Provide the [x, y] coordinate of the cell's center where the given text is located.  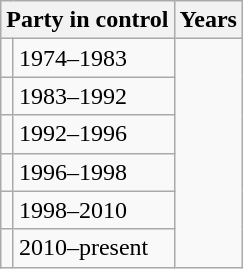
1983–1992 [94, 96]
Party in control [88, 20]
1996–1998 [94, 172]
2010–present [94, 248]
Years [208, 20]
1992–1996 [94, 134]
1974–1983 [94, 58]
1998–2010 [94, 210]
